Output the (X, Y) coordinate of the center of the cell containing the given text.  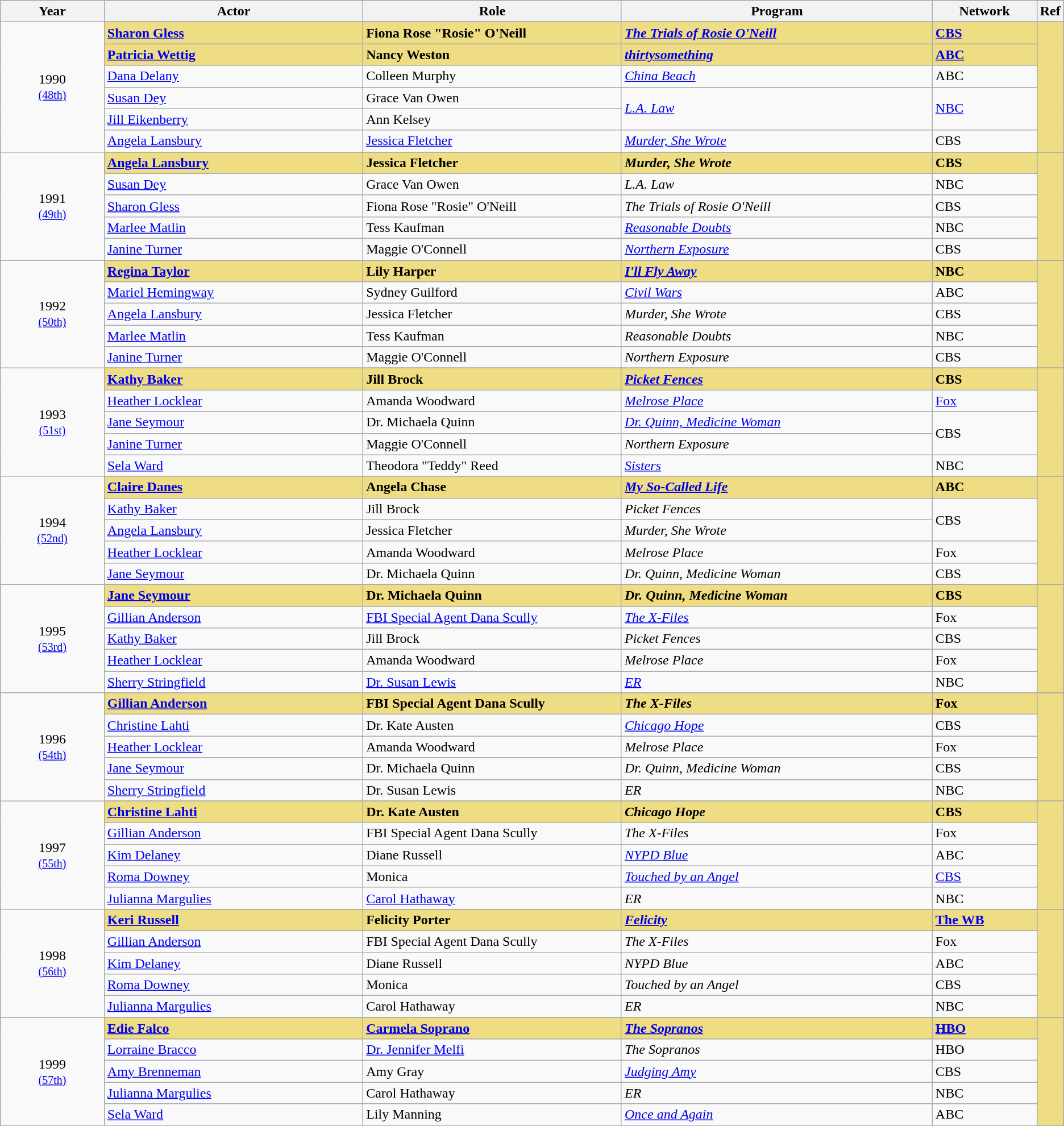
Colleen Murphy (492, 76)
Lily Manning (492, 1115)
1996 (54th) (52, 747)
Lily Harper (492, 271)
Mariel Hemingway (233, 293)
Ref (1050, 11)
The WB (984, 920)
Keri Russell (233, 920)
1995 (53rd) (52, 638)
Civil Wars (776, 293)
Dr. Jennifer Melfi (492, 1050)
Claire Danes (233, 487)
Felicity Porter (492, 920)
1994 (52nd) (52, 530)
Edie Falco (233, 1028)
Felicity (776, 920)
Amy Gray (492, 1071)
China Beach (776, 76)
Regina Taylor (233, 271)
Sisters (776, 466)
Amy Brenneman (233, 1071)
1992 (50th) (52, 314)
1997 (55th) (52, 855)
Carmela Soprano (492, 1028)
I'll Fly Away (776, 271)
Jill Eikenberry (233, 119)
Year (52, 11)
1991 (49th) (52, 206)
Network (984, 11)
1993 (51st) (52, 422)
Theodora "Teddy" Reed (492, 466)
My So-Called Life (776, 487)
Patricia Wettig (233, 55)
thirtysomething (776, 55)
1999 (57th) (52, 1071)
Program (776, 11)
Nancy Weston (492, 55)
Once and Again (776, 1115)
Ann Kelsey (492, 119)
Role (492, 11)
Sydney Guilford (492, 293)
Actor (233, 11)
Angela Chase (492, 487)
Lorraine Bracco (233, 1050)
Judging Amy (776, 1071)
1998 (56th) (52, 963)
1990 (48th) (52, 87)
Dana Delany (233, 76)
